Locate the cell with the specified text and output its (x, y) center coordinate. 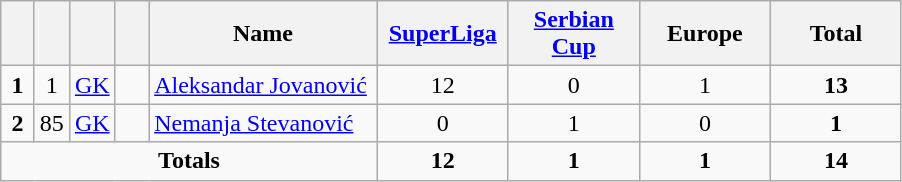
SuperLiga (442, 34)
Totals (189, 161)
14 (836, 161)
Aleksandar Jovanović (264, 85)
2 (18, 123)
85 (52, 123)
Europe (704, 34)
Nemanja Stevanović (264, 123)
13 (836, 85)
Name (264, 34)
Total (836, 34)
Serbian Cup (574, 34)
